Search for the cell housing the specified text and yield its [x, y] center coordinate. 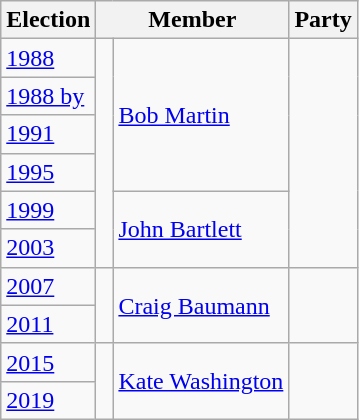
1991 [48, 134]
2019 [48, 400]
1988 by [48, 96]
John Bartlett [201, 229]
Party [323, 20]
2007 [48, 286]
2003 [48, 248]
2015 [48, 362]
1988 [48, 58]
1995 [48, 172]
Member [192, 20]
Craig Baumann [201, 305]
Bob Martin [201, 115]
2011 [48, 324]
Election [48, 20]
1999 [48, 210]
Kate Washington [201, 381]
